Determine the [X, Y] coordinate at the center of the cell enclosing the given text.  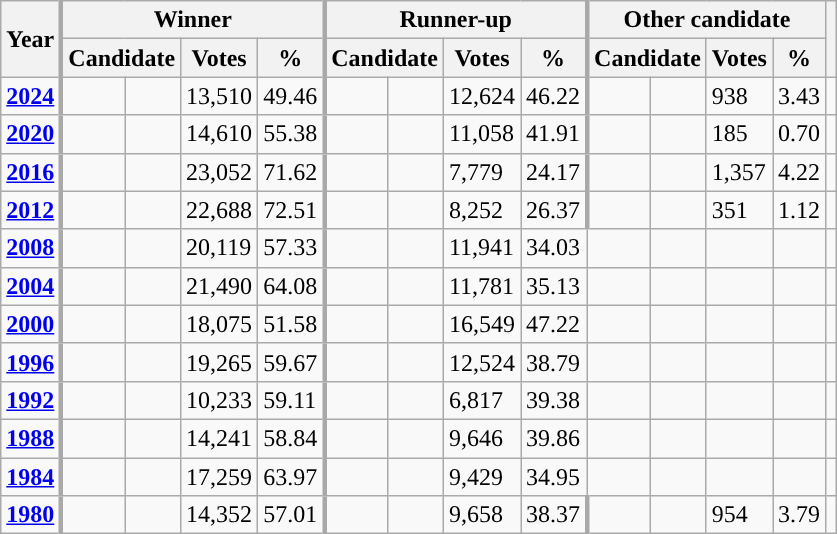
59.67 [292, 362]
9,646 [482, 438]
51.58 [292, 324]
1.12 [798, 210]
14,241 [220, 438]
59.11 [292, 400]
11,058 [482, 134]
2012 [32, 210]
1,357 [739, 172]
22,688 [220, 210]
14,610 [220, 134]
20,119 [220, 248]
10,233 [220, 400]
2000 [32, 324]
47.22 [554, 324]
6,817 [482, 400]
16,549 [482, 324]
1992 [32, 400]
34.03 [554, 248]
2024 [32, 96]
63.97 [292, 477]
11,781 [482, 286]
9,429 [482, 477]
11,941 [482, 248]
8,252 [482, 210]
57.33 [292, 248]
57.01 [292, 515]
41.91 [554, 134]
35.13 [554, 286]
Year [32, 39]
1988 [32, 438]
39.38 [554, 400]
3.79 [798, 515]
954 [739, 515]
71.62 [292, 172]
Runner-up [456, 20]
64.08 [292, 286]
1980 [32, 515]
58.84 [292, 438]
23,052 [220, 172]
12,524 [482, 362]
24.17 [554, 172]
12,624 [482, 96]
1984 [32, 477]
21,490 [220, 286]
38.37 [554, 515]
2016 [32, 172]
Winner [192, 20]
2020 [32, 134]
4.22 [798, 172]
26.37 [554, 210]
72.51 [292, 210]
46.22 [554, 96]
351 [739, 210]
2004 [32, 286]
Other candidate [706, 20]
185 [739, 134]
18,075 [220, 324]
49.46 [292, 96]
17,259 [220, 477]
13,510 [220, 96]
19,265 [220, 362]
34.95 [554, 477]
39.86 [554, 438]
2008 [32, 248]
38.79 [554, 362]
0.70 [798, 134]
3.43 [798, 96]
938 [739, 96]
7,779 [482, 172]
9,658 [482, 515]
14,352 [220, 515]
1996 [32, 362]
55.38 [292, 134]
